Scan for the cell matching the given text and deliver its (x, y) coordinate at center. 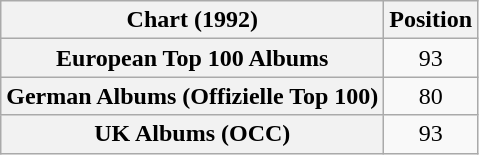
Chart (1992) (192, 20)
German Albums (Offizielle Top 100) (192, 96)
80 (431, 96)
Position (431, 20)
European Top 100 Albums (192, 58)
UK Albums (OCC) (192, 134)
